Return the (x, y) coordinate for the center point of the cell that contains the specified text.  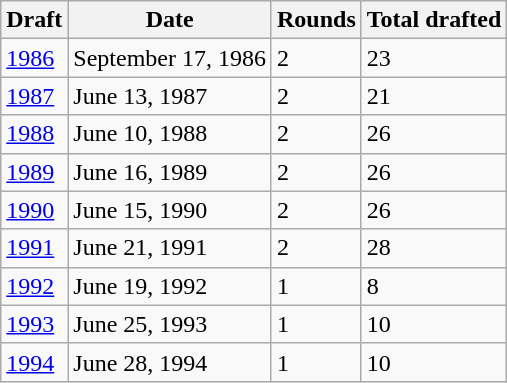
June 28, 1994 (170, 362)
June 25, 1993 (170, 324)
1994 (34, 362)
1992 (34, 286)
23 (434, 58)
1988 (34, 134)
1987 (34, 96)
June 15, 1990 (170, 210)
28 (434, 248)
June 19, 1992 (170, 286)
September 17, 1986 (170, 58)
Rounds (316, 20)
June 21, 1991 (170, 248)
8 (434, 286)
21 (434, 96)
June 13, 1987 (170, 96)
1991 (34, 248)
Draft (34, 20)
Date (170, 20)
June 10, 1988 (170, 134)
1990 (34, 210)
1993 (34, 324)
1989 (34, 172)
Total drafted (434, 20)
June 16, 1989 (170, 172)
1986 (34, 58)
